Extract the (x, y) coordinate from the center of the cell holding the provided text.  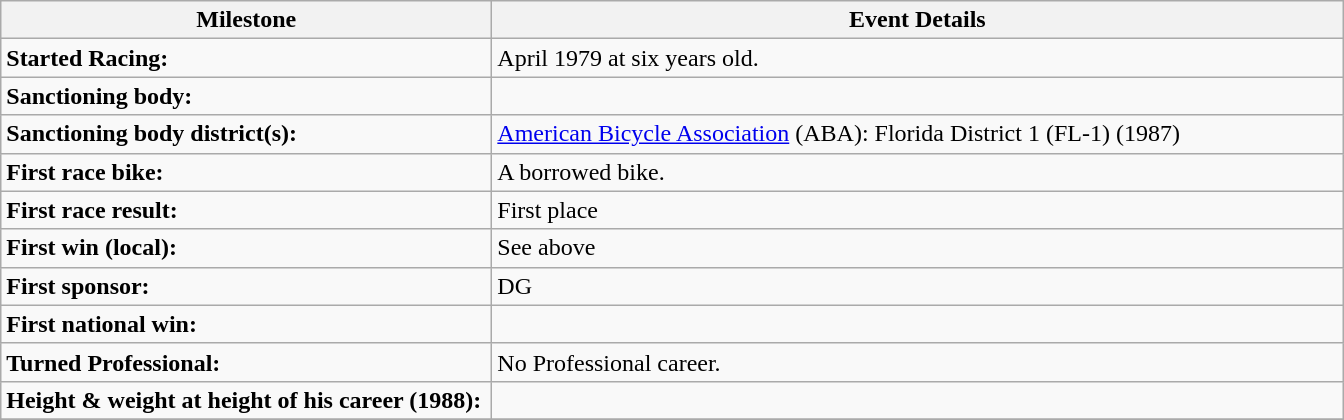
First national win: (246, 324)
A borrowed bike. (918, 172)
April 1979 at six years old. (918, 58)
Turned Professional: (246, 362)
Sanctioning body: (246, 96)
First sponsor: (246, 286)
Height & weight at height of his career (1988): (246, 400)
First win (local): (246, 248)
Started Racing: (246, 58)
Milestone (246, 20)
First place (918, 210)
American Bicycle Association (ABA): Florida District 1 (FL-1) (1987) (918, 134)
Event Details (918, 20)
DG (918, 286)
First race bike: (246, 172)
No Professional career. (918, 362)
Sanctioning body district(s): (246, 134)
See above (918, 248)
First race result: (246, 210)
